From the cell containing the given text, extract its center point as (X, Y) coordinate. 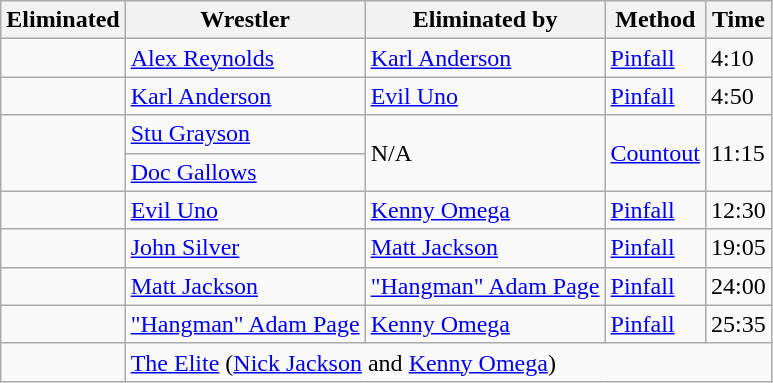
24:00 (738, 286)
Alex Reynolds (245, 58)
Method (655, 20)
John Silver (245, 248)
Wrestler (245, 20)
19:05 (738, 248)
Time (738, 20)
12:30 (738, 210)
Eliminated (63, 20)
N/A (485, 153)
4:10 (738, 58)
Doc Gallows (245, 172)
4:50 (738, 96)
Stu Grayson (245, 134)
Eliminated by (485, 20)
25:35 (738, 324)
The Elite (Nick Jackson and Kenny Omega) (448, 362)
11:15 (738, 153)
Countout (655, 153)
